Identify which cell holds the provided text, then report its [x, y] central coordinate. 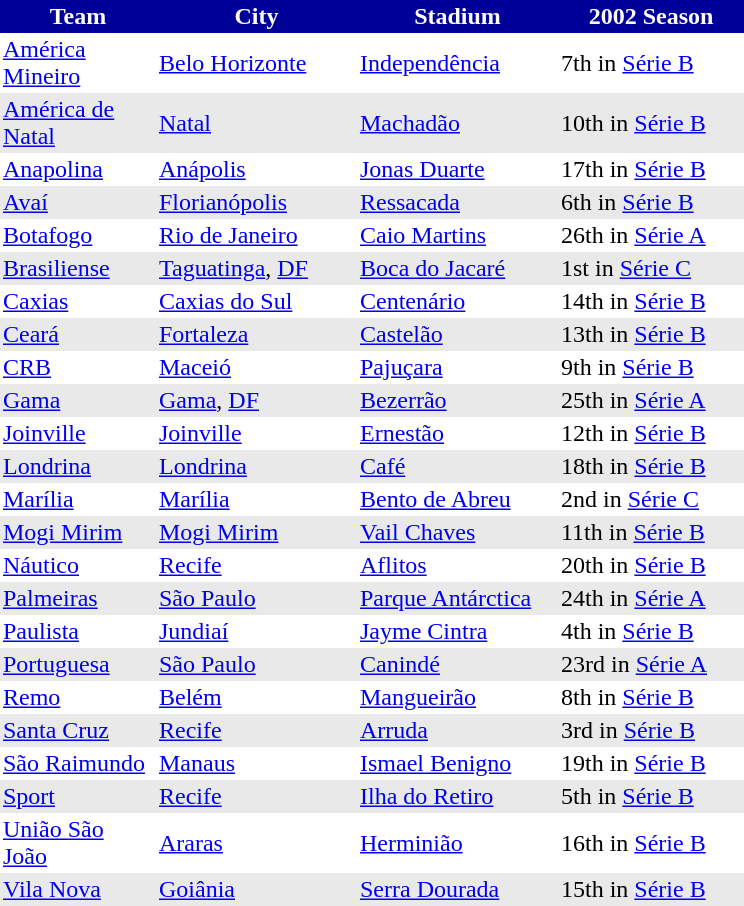
25th in Série A [651, 400]
Remo [78, 698]
Maceió [256, 368]
Team [78, 16]
Pajuçara [458, 368]
Ismael Benigno [458, 764]
Canindé [458, 664]
Sport [78, 796]
Belém [256, 698]
Jayme Cintra [458, 632]
19th in Série B [651, 764]
Rio de Janeiro [256, 236]
6th in Série B [651, 202]
Centenário [458, 302]
16th in Série B [651, 843]
Herminião [458, 843]
Ilha do Retiro [458, 796]
Fortaleza [256, 334]
City [256, 16]
4th in Série B [651, 632]
24th in Série A [651, 598]
Manaus [256, 764]
11th in Série B [651, 532]
20th in Série B [651, 566]
Goiânia [256, 890]
Mangueirão [458, 698]
Caio Martins [458, 236]
Avaí [78, 202]
Jundiaí [256, 632]
10th in Série B [651, 123]
18th in Série B [651, 466]
Taguatinga, DF [256, 268]
14th in Série B [651, 302]
17th in Série B [651, 170]
Florianópolis [256, 202]
Portuguesa [78, 664]
Paulista [78, 632]
Boca do Jacaré [458, 268]
Brasiliense [78, 268]
Ernestão [458, 434]
13th in Série B [651, 334]
Stadium [458, 16]
Araras [256, 843]
23rd in Série A [651, 664]
Caxias [78, 302]
5th in Série B [651, 796]
Gama [78, 400]
7th in Série B [651, 63]
América Mineiro [78, 63]
26th in Série A [651, 236]
Ressacada [458, 202]
9th in Série B [651, 368]
2002 Season [651, 16]
Castelão [458, 334]
Vail Chaves [458, 532]
Bezerrão [458, 400]
Independência [458, 63]
Bento de Abreu [458, 500]
Caxias do Sul [256, 302]
Vila Nova [78, 890]
Gama, DF [256, 400]
Náutico [78, 566]
3rd in Série B [651, 730]
Serra Dourada [458, 890]
Arruda [458, 730]
Anápolis [256, 170]
8th in Série B [651, 698]
Parque Antárctica [458, 598]
2nd in Série C [651, 500]
Café [458, 466]
Ceará [78, 334]
Machadão [458, 123]
São Raimundo [78, 764]
Aflitos [458, 566]
15th in Série B [651, 890]
União São João [78, 843]
Anapolina [78, 170]
Botafogo [78, 236]
Santa Cruz [78, 730]
Palmeiras [78, 598]
1st in Série C [651, 268]
CRB [78, 368]
América de Natal [78, 123]
Jonas Duarte [458, 170]
Belo Horizonte [256, 63]
12th in Série B [651, 434]
Natal [256, 123]
